Find where the given text appears and provide that cell's center as [x, y] coordinate. 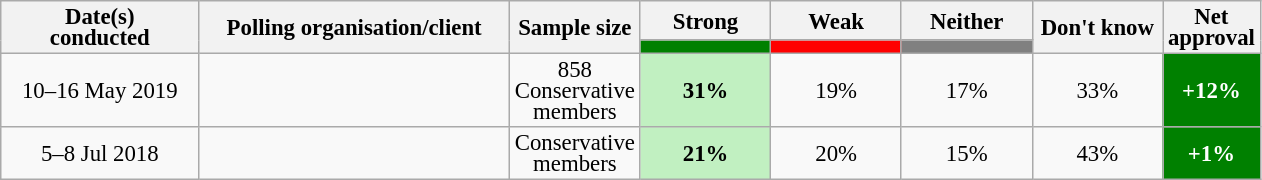
858 Conservative members [574, 91]
31% [706, 91]
19% [836, 91]
+1% [1212, 154]
5–8 Jul 2018 [100, 154]
15% [966, 154]
Conservative members [574, 154]
Date(s)conducted [100, 28]
21% [706, 154]
33% [1098, 91]
Strong [706, 20]
43% [1098, 154]
Weak [836, 20]
Neither [966, 20]
17% [966, 91]
Don't know [1098, 28]
20% [836, 154]
Net approval [1212, 28]
Sample size [574, 28]
10–16 May 2019 [100, 91]
+12% [1212, 91]
Polling organisation/client [354, 28]
